Output the [X, Y] coordinate of the center of the cell containing the given text.  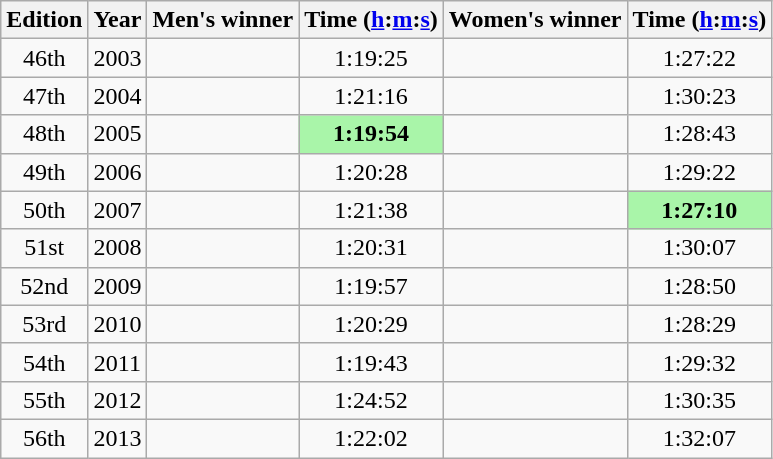
2013 [118, 438]
1:32:07 [700, 438]
1:30:07 [700, 248]
46th [44, 58]
Men's winner [223, 20]
2007 [118, 210]
50th [44, 210]
49th [44, 172]
54th [44, 362]
1:19:54 [372, 134]
2009 [118, 286]
1:20:31 [372, 248]
1:20:29 [372, 324]
2012 [118, 400]
1:19:57 [372, 286]
1:30:35 [700, 400]
53rd [44, 324]
1:27:10 [700, 210]
2006 [118, 172]
2005 [118, 134]
1:21:38 [372, 210]
1:19:25 [372, 58]
1:20:28 [372, 172]
1:27:22 [700, 58]
1:28:43 [700, 134]
1:22:02 [372, 438]
Edition [44, 20]
1:30:23 [700, 96]
Women's winner [535, 20]
2004 [118, 96]
Year [118, 20]
2011 [118, 362]
2008 [118, 248]
51st [44, 248]
2010 [118, 324]
1:29:32 [700, 362]
1:29:22 [700, 172]
55th [44, 400]
1:28:50 [700, 286]
48th [44, 134]
1:21:16 [372, 96]
2003 [118, 58]
56th [44, 438]
1:19:43 [372, 362]
52nd [44, 286]
1:24:52 [372, 400]
47th [44, 96]
1:28:29 [700, 324]
